Determine the (x, y) coordinate at the center of the cell enclosing the given text.  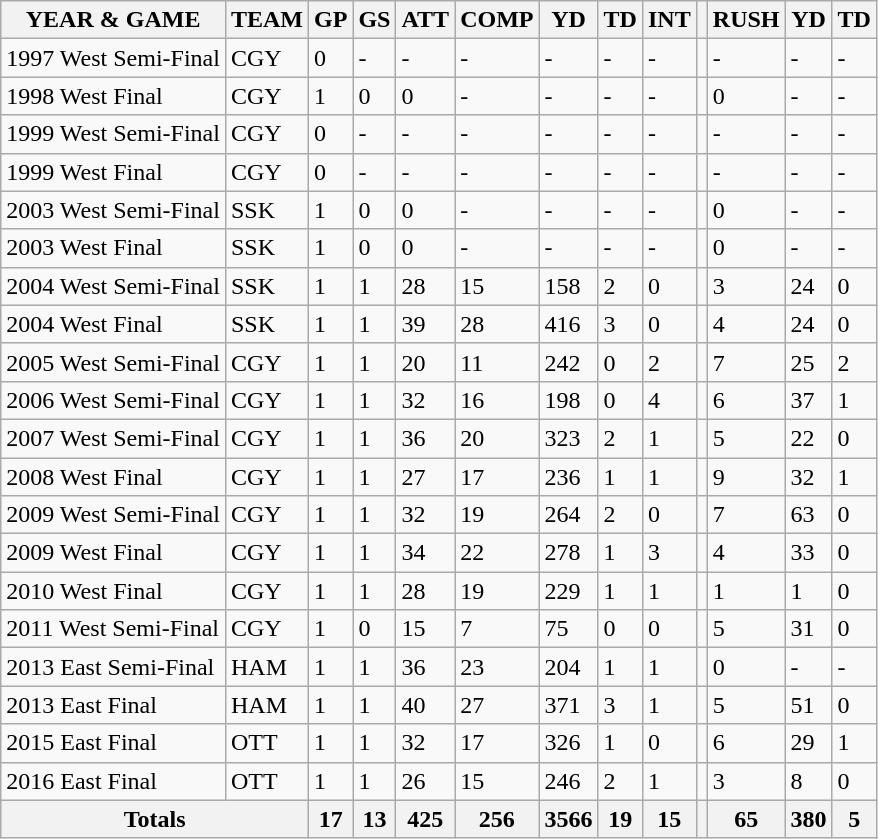
2009 West Semi-Final (114, 515)
37 (808, 400)
2007 West Semi-Final (114, 438)
GS (374, 20)
16 (497, 400)
INT (669, 20)
26 (426, 781)
1999 West Semi-Final (114, 134)
65 (746, 819)
GP (331, 20)
RUSH (746, 20)
TEAM (266, 20)
51 (808, 705)
3566 (568, 819)
40 (426, 705)
242 (568, 362)
2004 West Final (114, 324)
2003 West Final (114, 248)
326 (568, 743)
229 (568, 591)
Totals (155, 819)
11 (497, 362)
246 (568, 781)
2013 East Semi-Final (114, 667)
ATT (426, 20)
33 (808, 553)
2005 West Semi-Final (114, 362)
2010 West Final (114, 591)
2009 West Final (114, 553)
204 (568, 667)
29 (808, 743)
34 (426, 553)
278 (568, 553)
1999 West Final (114, 172)
380 (808, 819)
2016 East Final (114, 781)
198 (568, 400)
2003 West Semi-Final (114, 210)
2015 East Final (114, 743)
COMP (497, 20)
2011 West Semi-Final (114, 629)
23 (497, 667)
425 (426, 819)
256 (497, 819)
416 (568, 324)
75 (568, 629)
158 (568, 286)
39 (426, 324)
13 (374, 819)
YEAR & GAME (114, 20)
2008 West Final (114, 477)
31 (808, 629)
2004 West Semi-Final (114, 286)
264 (568, 515)
9 (746, 477)
63 (808, 515)
1998 West Final (114, 96)
1997 West Semi-Final (114, 58)
2013 East Final (114, 705)
236 (568, 477)
25 (808, 362)
2006 West Semi-Final (114, 400)
8 (808, 781)
371 (568, 705)
323 (568, 438)
